For the text-containing cell, return its midpoint in [X, Y] coordinate format. 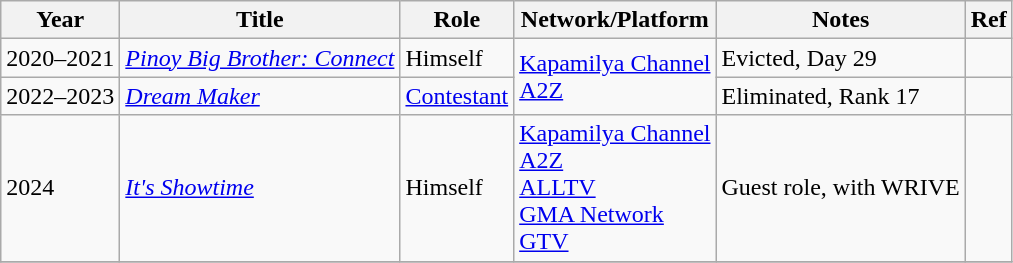
It's Showtime [260, 188]
2020–2021 [60, 58]
Guest role, with WRIVE [840, 188]
Title [260, 20]
Year [60, 20]
Eliminated, Rank 17 [840, 96]
Pinoy Big Brother: Connect [260, 58]
Network/Platform [615, 20]
Notes [840, 20]
Kapamilya ChannelA2Z [615, 77]
Contestant [457, 96]
Evicted, Day 29 [840, 58]
Ref [988, 20]
Role [457, 20]
Dream Maker [260, 96]
2024 [60, 188]
Kapamilya Channel A2Z ALLTV GMA Network GTV [615, 188]
2022–2023 [60, 96]
